Output the [X, Y] coordinate of the center of the cell containing the given text.  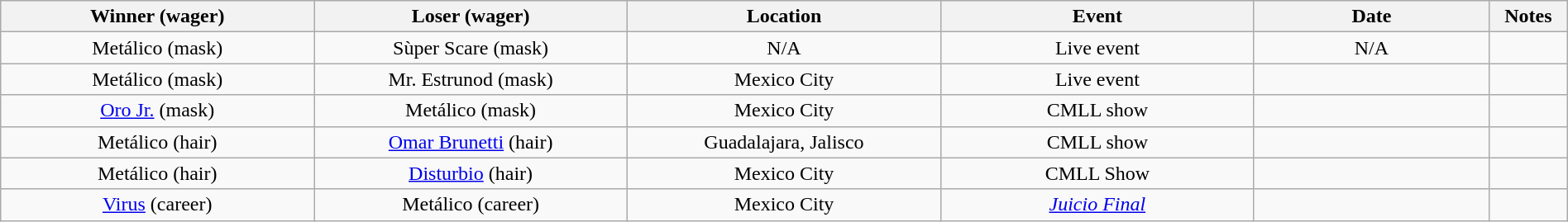
Disturbio (hair) [471, 173]
Guadalajara, Jalisco [784, 142]
Sùper Scare (mask) [471, 48]
Virus (career) [157, 205]
Juicio Final [1097, 205]
Date [1371, 17]
Omar Brunetti (hair) [471, 142]
Metálico (career) [471, 205]
Mr. Estrunod (mask) [471, 79]
Winner (wager) [157, 17]
Oro Jr. (mask) [157, 111]
Notes [1528, 17]
Event [1097, 17]
Location [784, 17]
Loser (wager) [471, 17]
CMLL Show [1097, 173]
